For the text-containing cell, return its midpoint in [x, y] coordinate format. 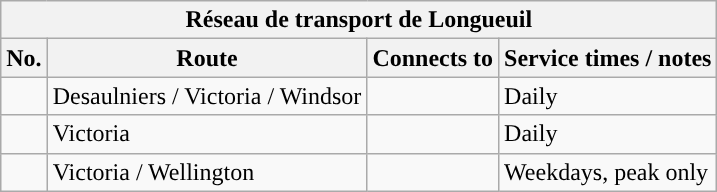
Service times / notes [608, 58]
Weekdays, peak only [608, 172]
Victoria [207, 134]
Victoria / Wellington [207, 172]
Route [207, 58]
Connects to [433, 58]
Desaulniers / Victoria / Windsor [207, 96]
No. [24, 58]
Réseau de transport de Longueuil [359, 20]
